Return [X, Y] of the center of cell containing provided text 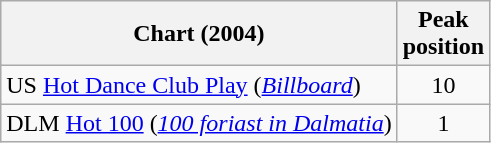
US Hot Dance Club Play (Billboard) [199, 85]
DLM Hot 100 (100 foriast in Dalmatia) [199, 123]
Peakposition [443, 34]
Chart (2004) [199, 34]
10 [443, 85]
1 [443, 123]
